Extract the [X, Y] coordinate from the center of the cell holding the provided text.  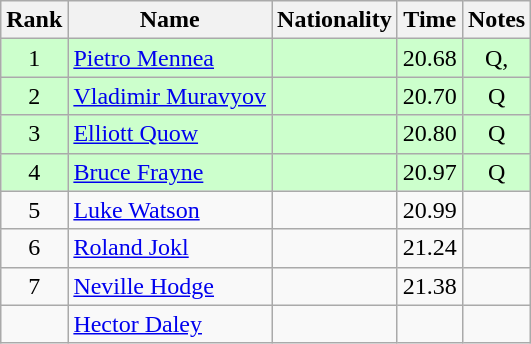
2 [34, 96]
5 [34, 210]
Neville Hodge [170, 286]
Notes [496, 20]
Hector Daley [170, 324]
20.80 [430, 134]
20.68 [430, 58]
3 [34, 134]
4 [34, 172]
Vladimir Muravyov [170, 96]
20.97 [430, 172]
Q, [496, 58]
Name [170, 20]
20.70 [430, 96]
Roland Jokl [170, 248]
Nationality [335, 20]
7 [34, 286]
Time [430, 20]
Luke Watson [170, 210]
Elliott Quow [170, 134]
21.24 [430, 248]
Pietro Mennea [170, 58]
1 [34, 58]
6 [34, 248]
Rank [34, 20]
21.38 [430, 286]
Bruce Frayne [170, 172]
20.99 [430, 210]
